Search for the cell housing the specified text and yield its [x, y] center coordinate. 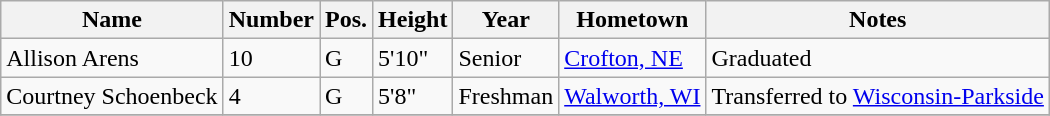
Name [112, 20]
Courtney Schoenbeck [112, 96]
Number [271, 20]
Crofton, NE [632, 58]
Year [506, 20]
Graduated [878, 58]
Allison Arens [112, 58]
Freshman [506, 96]
Walworth, WI [632, 96]
4 [271, 96]
5'8" [413, 96]
Notes [878, 20]
10 [271, 58]
Pos. [346, 20]
5'10" [413, 58]
Height [413, 20]
Transferred to Wisconsin-Parkside [878, 96]
Senior [506, 58]
Hometown [632, 20]
